From the cell containing the given text, extract its center point as [X, Y] coordinate. 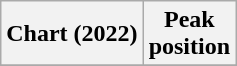
Peakposition [189, 34]
Chart (2022) [72, 34]
